Output the (X, Y) coordinate of the center of the cell containing the given text.  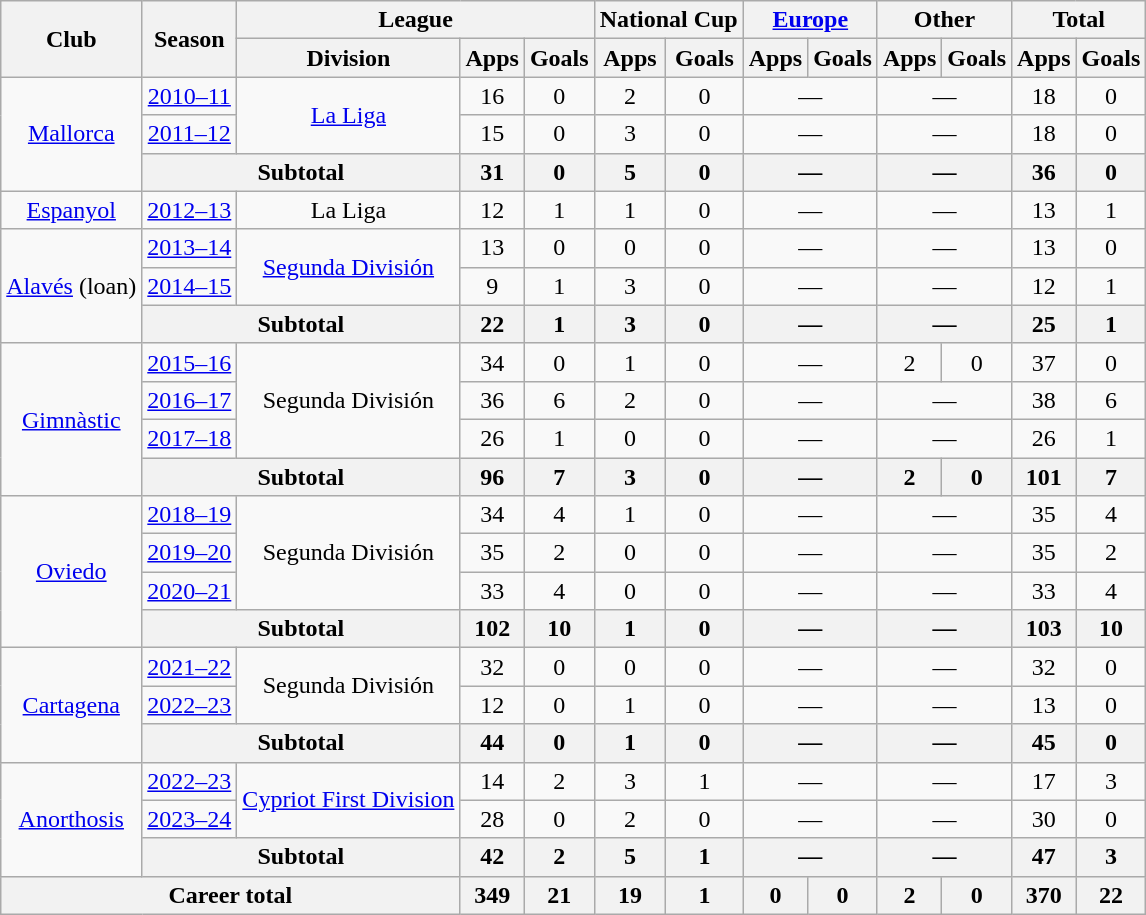
Division (348, 58)
Career total (230, 895)
370 (1044, 895)
2016–17 (190, 400)
Cartagena (72, 705)
47 (1044, 857)
30 (1044, 819)
League (416, 20)
Other (944, 20)
45 (1044, 743)
Club (72, 39)
2018–19 (190, 515)
102 (492, 629)
2023–24 (190, 819)
9 (492, 286)
38 (1044, 400)
21 (559, 895)
14 (492, 781)
16 (492, 96)
Europe (810, 20)
28 (492, 819)
2012–13 (190, 210)
103 (1044, 629)
19 (630, 895)
15 (492, 134)
101 (1044, 477)
Season (190, 39)
Oviedo (72, 572)
2020–21 (190, 591)
31 (492, 172)
25 (1044, 324)
Mallorca (72, 134)
Anorthosis (72, 819)
2021–22 (190, 667)
96 (492, 477)
2019–20 (190, 553)
Espanyol (72, 210)
17 (1044, 781)
349 (492, 895)
42 (492, 857)
Alavés (loan) (72, 286)
2011–12 (190, 134)
44 (492, 743)
Cypriot First Division (348, 800)
2014–15 (190, 286)
2010–11 (190, 96)
37 (1044, 362)
2015–16 (190, 362)
2013–14 (190, 248)
National Cup (668, 20)
Total (1079, 20)
Gimnàstic (72, 419)
2017–18 (190, 438)
